Find where the given text appears and provide that cell's center as [X, Y] coordinate. 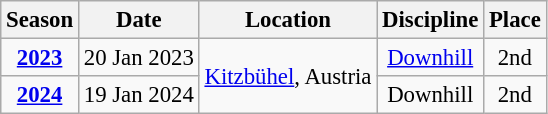
Kitzbühel, Austria [288, 76]
Season [40, 20]
Date [138, 20]
2023 [40, 58]
20 Jan 2023 [138, 58]
Place [515, 20]
Location [288, 20]
Discipline [430, 20]
2024 [40, 95]
19 Jan 2024 [138, 95]
